Detect which cell encompasses the target text, then output its [X, Y] center coordinate. 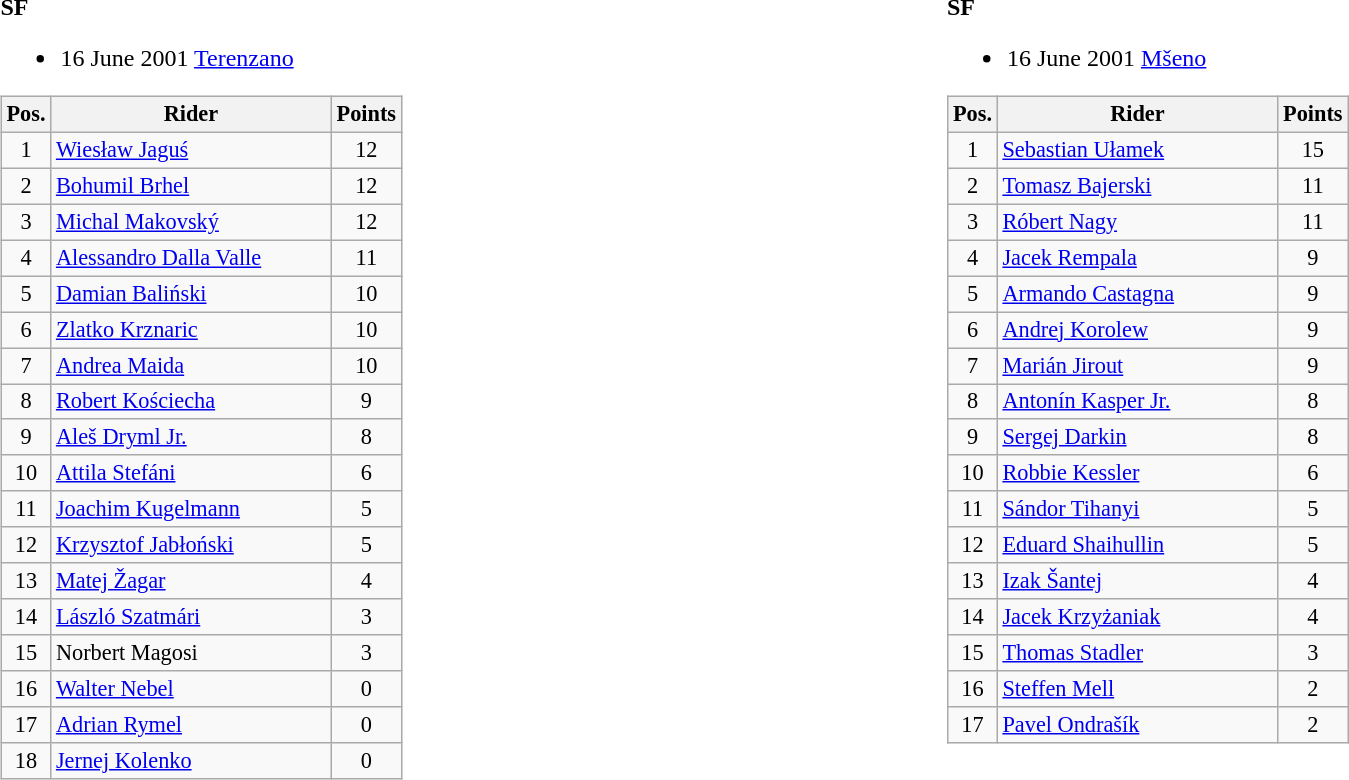
Eduard Shaihullin [1137, 545]
Norbert Magosi [191, 653]
Marián Jirout [1137, 366]
Tomasz Bajerski [1137, 186]
Róbert Nagy [1137, 222]
Adrian Rymel [191, 725]
Damian Baliński [191, 294]
Izak Šantej [1137, 581]
Wiesław Jaguś [191, 150]
Matej Žagar [191, 581]
Jacek Krzyżaniak [1137, 617]
Jernej Kolenko [191, 761]
Andrej Korolew [1137, 330]
Alessandro Dalla Valle [191, 258]
Armando Castagna [1137, 294]
Pavel Ondrašík [1137, 725]
Steffen Mell [1137, 689]
Robert Kościecha [191, 402]
Jacek Rempala [1137, 258]
18 [26, 761]
Zlatko Krznaric [191, 330]
Attila Stefáni [191, 473]
Walter Nebel [191, 689]
Thomas Stadler [1137, 653]
Robbie Kessler [1137, 473]
Aleš Dryml Jr. [191, 437]
Sergej Darkin [1137, 437]
Krzysztof Jabłoński [191, 545]
Joachim Kugelmann [191, 509]
Antonín Kasper Jr. [1137, 402]
Sándor Tihanyi [1137, 509]
Bohumil Brhel [191, 186]
Andrea Maida [191, 366]
László Szatmári [191, 617]
Sebastian Ułamek [1137, 150]
Michal Makovský [191, 222]
